From the cell containing the given text, extract its center point as [x, y] coordinate. 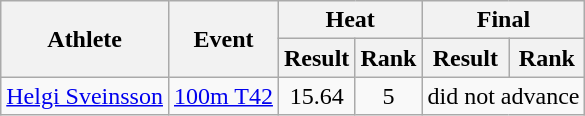
did not advance [504, 96]
Athlete [85, 39]
Heat [350, 20]
100m T42 [223, 96]
Event [223, 39]
Helgi Sveinsson [85, 96]
Final [504, 20]
15.64 [316, 96]
5 [388, 96]
